Determine the [x, y] coordinate at the center of the cell enclosing the given text.  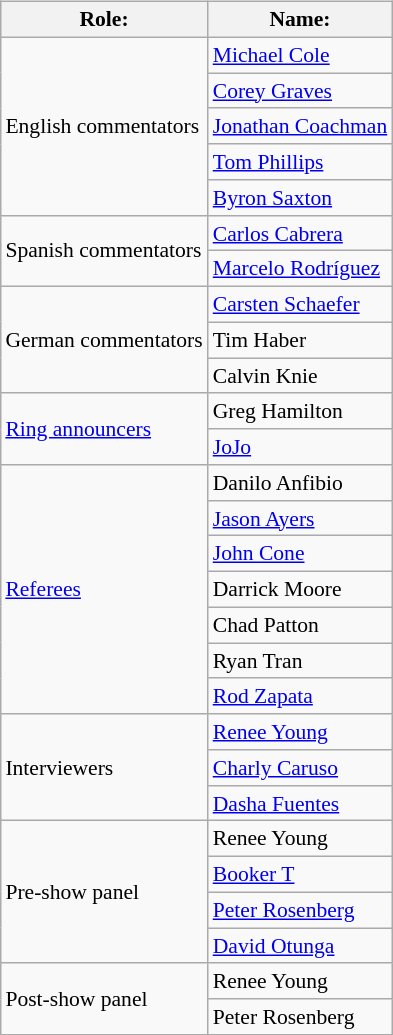
Spanish commentators [104, 250]
Pre-show panel [104, 892]
Referees [104, 590]
Michael Cole [300, 55]
English commentators [104, 126]
Byron Saxton [300, 198]
Chad Patton [300, 625]
Name: [300, 20]
Jason Ayers [300, 518]
JoJo [300, 447]
Dasha Fuentes [300, 803]
Carlos Cabrera [300, 233]
Interviewers [104, 768]
Tim Haber [300, 340]
David Otunga [300, 946]
John Cone [300, 554]
Charly Caruso [300, 768]
Corey Graves [300, 91]
Calvin Knie [300, 376]
Jonathan Coachman [300, 126]
Danilo Anfibio [300, 483]
German commentators [104, 340]
Carsten Schaefer [300, 305]
Ryan Tran [300, 661]
Darrick Moore [300, 590]
Tom Phillips [300, 162]
Booker T [300, 875]
Marcelo Rodríguez [300, 269]
Post-show panel [104, 998]
Greg Hamilton [300, 411]
Ring announcers [104, 428]
Role: [104, 20]
Rod Zapata [300, 696]
